Extract the [X, Y] coordinate from the center of the cell holding the provided text.  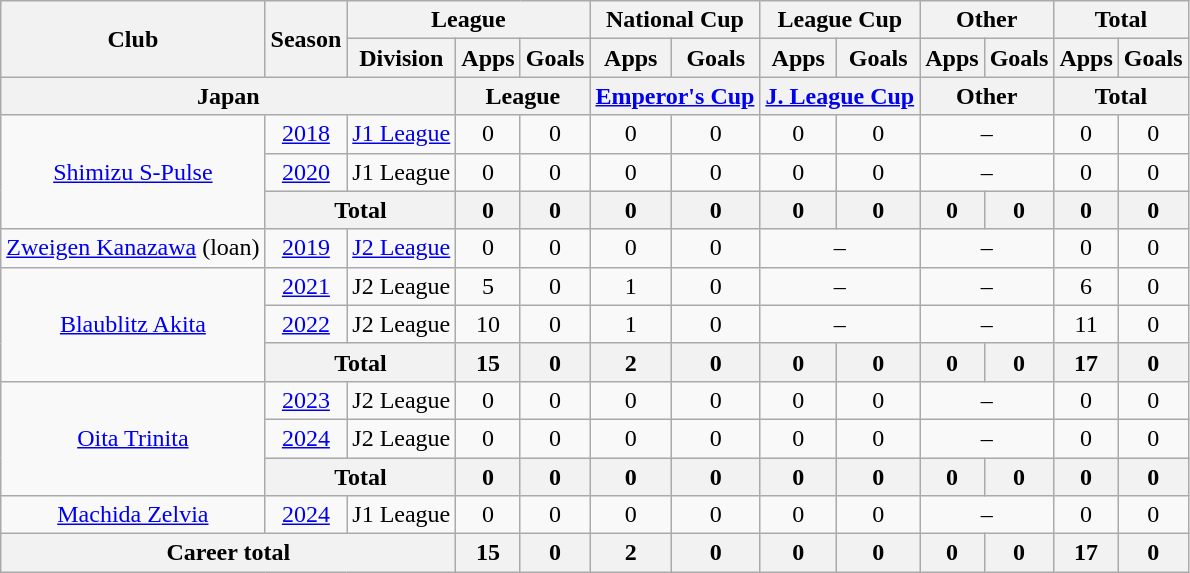
Club [133, 39]
Oita Trinita [133, 438]
6 [1086, 286]
Emperor's Cup [675, 96]
2021 [306, 286]
Division [402, 58]
11 [1086, 324]
J. League Cup [840, 96]
Machida Zelvia [133, 515]
League Cup [840, 20]
Zweigen Kanazawa (loan) [133, 248]
10 [488, 324]
2020 [306, 172]
Season [306, 39]
Shimizu S-Pulse [133, 172]
National Cup [675, 20]
5 [488, 286]
2018 [306, 134]
Blaublitz Akita [133, 324]
Japan [228, 96]
2019 [306, 248]
2022 [306, 324]
Career total [228, 553]
2023 [306, 400]
